Return [X, Y] of the center of cell containing provided text 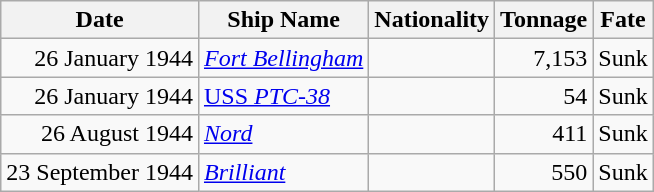
Nord [283, 134]
54 [544, 96]
Date [100, 20]
7,153 [544, 58]
USS PTC-38 [283, 96]
26 August 1944 [100, 134]
Nationality [432, 20]
Fort Bellingham [283, 58]
23 September 1944 [100, 172]
Tonnage [544, 20]
Ship Name [283, 20]
411 [544, 134]
Brilliant [283, 172]
550 [544, 172]
Fate [623, 20]
